From the cell containing the given text, extract its center point as (X, Y) coordinate. 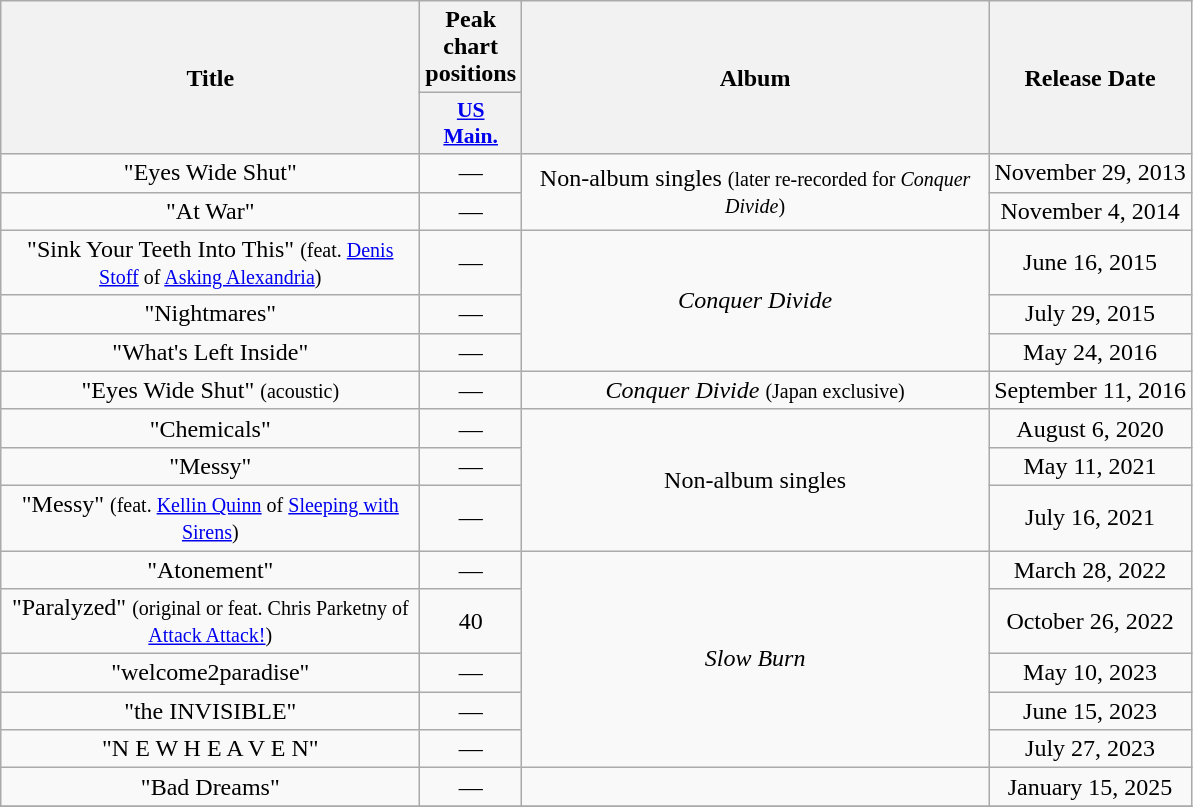
Peak chart positions (471, 47)
"Nightmares" (210, 314)
"Paralyzed" (original or feat. Chris Parketny of Attack Attack!) (210, 622)
"welcome2paradise" (210, 673)
"Bad Dreams" (210, 787)
"Messy" (feat. Kellin Quinn of Sleeping with Sirens) (210, 518)
Slow Burn (756, 658)
March 28, 2022 (1090, 569)
"Sink Your Teeth Into This" (feat. Denis Stoff of Asking Alexandria) (210, 262)
November 29, 2013 (1090, 173)
"the INVISIBLE" (210, 711)
Release Date (1090, 78)
"N E W H E A V E N" (210, 749)
July 29, 2015 (1090, 314)
July 16, 2021 (1090, 518)
July 27, 2023 (1090, 749)
"Atonement" (210, 569)
June 15, 2023 (1090, 711)
Conquer Divide (756, 300)
January 15, 2025 (1090, 787)
"Eyes Wide Shut" (210, 173)
"At War" (210, 211)
May 11, 2021 (1090, 466)
August 6, 2020 (1090, 428)
"Messy" (210, 466)
May 10, 2023 (1090, 673)
May 24, 2016 (1090, 352)
Album (756, 78)
November 4, 2014 (1090, 211)
"What's Left Inside" (210, 352)
October 26, 2022 (1090, 622)
Non-album singles (756, 480)
Non-album singles (later re-recorded for Conquer Divide) (756, 192)
Conquer Divide (Japan exclusive) (756, 390)
USMain. (471, 124)
"Chemicals" (210, 428)
"Eyes Wide Shut" (acoustic) (210, 390)
June 16, 2015 (1090, 262)
September 11, 2016 (1090, 390)
Title (210, 78)
40 (471, 622)
